Pinpoint the cell where the given text exists, returning its [x, y] midpoint coordinate. 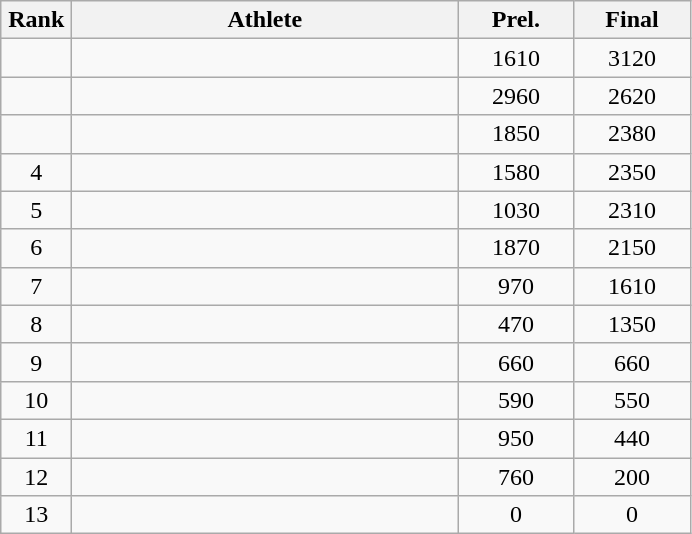
8 [36, 324]
3120 [632, 58]
11 [36, 438]
440 [632, 438]
550 [632, 400]
2620 [632, 96]
2310 [632, 210]
200 [632, 477]
Final [632, 20]
760 [516, 477]
12 [36, 477]
Rank [36, 20]
9 [36, 362]
1850 [516, 134]
2380 [632, 134]
Athlete [265, 20]
1580 [516, 172]
1870 [516, 248]
10 [36, 400]
6 [36, 248]
2150 [632, 248]
1030 [516, 210]
2960 [516, 96]
590 [516, 400]
950 [516, 438]
5 [36, 210]
470 [516, 324]
7 [36, 286]
2350 [632, 172]
Prel. [516, 20]
970 [516, 286]
4 [36, 172]
1350 [632, 324]
13 [36, 515]
